For the text-containing cell, return its midpoint in (x, y) coordinate format. 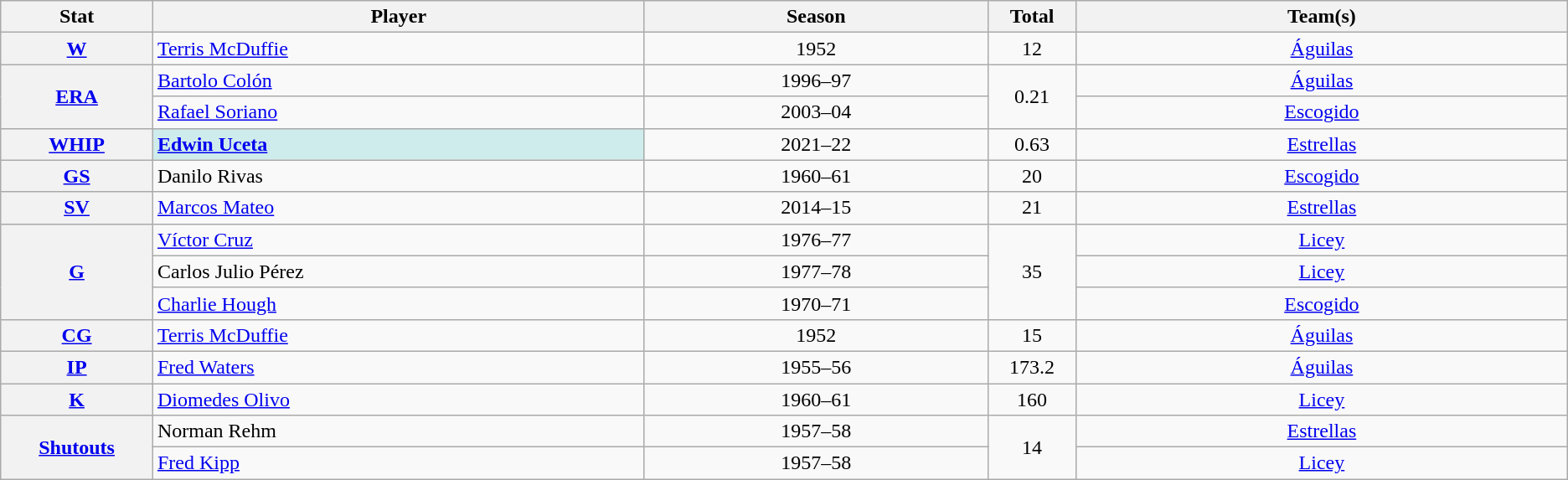
Player (399, 17)
Víctor Cruz (399, 240)
Marcos Mateo (399, 208)
21 (1032, 208)
160 (1032, 400)
1996–97 (816, 80)
Edwin Uceta (399, 144)
WHIP (77, 144)
2021–22 (816, 144)
1976–77 (816, 240)
Bartolo Colón (399, 80)
Fred Waters (399, 367)
Carlos Julio Pérez (399, 271)
K (77, 400)
1955–56 (816, 367)
20 (1032, 176)
G (77, 271)
15 (1032, 335)
Season (816, 17)
IP (77, 367)
W (77, 49)
2014–15 (816, 208)
Fred Kipp (399, 463)
173.2 (1032, 367)
0.21 (1032, 96)
1977–78 (816, 271)
Rafael Soriano (399, 112)
CG (77, 335)
Shutouts (77, 447)
Team(s) (1322, 17)
Norman Rehm (399, 431)
GS (77, 176)
2003–04 (816, 112)
Danilo Rivas (399, 176)
Stat (77, 17)
SV (77, 208)
0.63 (1032, 144)
12 (1032, 49)
Total (1032, 17)
Charlie Hough (399, 303)
14 (1032, 447)
35 (1032, 271)
ERA (77, 96)
Diomedes Olivo (399, 400)
1970–71 (816, 303)
